Provide the [x, y] coordinate of the cell's center where the given text is located.  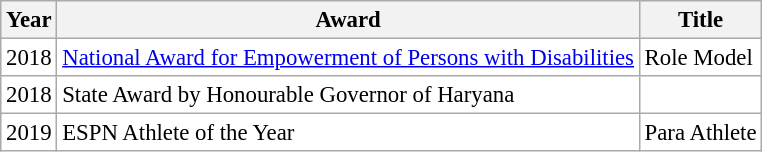
Award [348, 20]
Role Model [700, 58]
ESPN Athlete of the Year [348, 133]
State Award by Honourable Governor of Haryana [348, 95]
Para Athlete [700, 133]
2019 [29, 133]
Title [700, 20]
Year [29, 20]
National Award for Empowerment of Persons with Disabilities [348, 58]
